Search for the cell housing the specified text and yield its (X, Y) center coordinate. 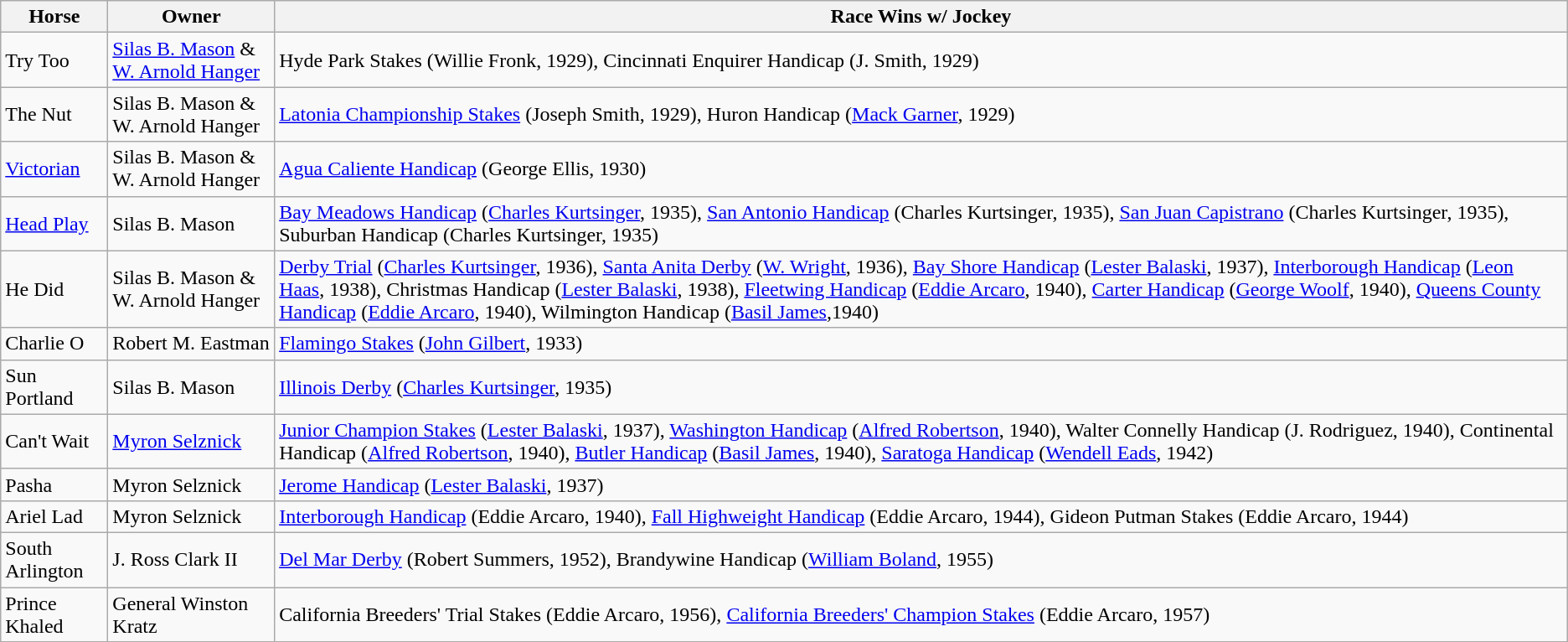
General Winston Kratz (191, 614)
He Did (54, 289)
South Arlington (54, 560)
Horse (54, 17)
Victorian (54, 169)
Head Play (54, 223)
Robert M. Eastman (191, 344)
Sun Portland (54, 387)
Hyde Park Stakes (Willie Fronk, 1929), Cincinnati Enquirer Handicap (J. Smith, 1929) (921, 60)
Interborough Handicap (Eddie Arcaro, 1940), Fall Highweight Handicap (Eddie Arcaro, 1944), Gideon Putman Stakes (Eddie Arcaro, 1944) (921, 516)
Prince Khaled (54, 614)
Try Too (54, 60)
Charlie O (54, 344)
The Nut (54, 114)
Jerome Handicap (Lester Balaski, 1937) (921, 484)
Race Wins w/ Jockey (921, 17)
California Breeders' Trial Stakes (Eddie Arcaro, 1956), California Breeders' Champion Stakes (Eddie Arcaro, 1957) (921, 614)
Agua Caliente Handicap (George Ellis, 1930) (921, 169)
Owner (191, 17)
Can't Wait (54, 441)
Flamingo Stakes (John Gilbert, 1933) (921, 344)
Ariel Lad (54, 516)
Latonia Championship Stakes (Joseph Smith, 1929), Huron Handicap (Mack Garner, 1929) (921, 114)
J. Ross Clark II (191, 560)
Pasha (54, 484)
Del Mar Derby (Robert Summers, 1952), Brandywine Handicap (William Boland, 1955) (921, 560)
Illinois Derby (Charles Kurtsinger, 1935) (921, 387)
